Determine the (x, y) coordinate at the center of the cell enclosing the given text.  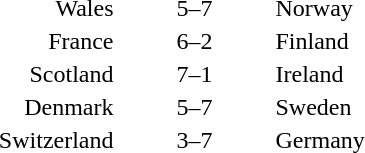
7–1 (194, 74)
6–2 (194, 41)
5–7 (194, 107)
